Capture the cell that displays the provided text and extract its (X, Y) central coordinate. 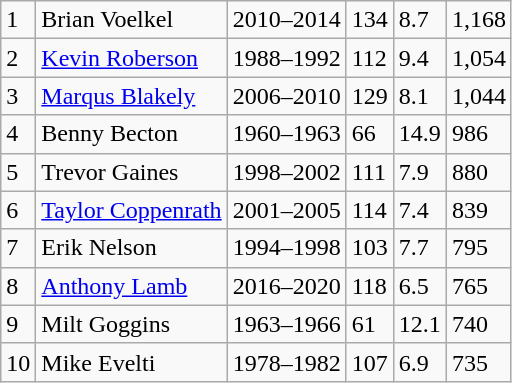
Benny Becton (132, 134)
7.4 (420, 210)
Brian Voelkel (132, 20)
2010–2014 (286, 20)
66 (370, 134)
114 (370, 210)
8 (18, 286)
6 (18, 210)
8.7 (420, 20)
1978–1982 (286, 362)
986 (478, 134)
9 (18, 324)
Marqus Blakely (132, 96)
1998–2002 (286, 172)
10 (18, 362)
107 (370, 362)
5 (18, 172)
740 (478, 324)
1960–1963 (286, 134)
7.9 (420, 172)
Mike Evelti (132, 362)
4 (18, 134)
129 (370, 96)
112 (370, 58)
1,054 (478, 58)
3 (18, 96)
Kevin Roberson (132, 58)
765 (478, 286)
9.4 (420, 58)
134 (370, 20)
8.1 (420, 96)
14.9 (420, 134)
12.1 (420, 324)
1,044 (478, 96)
Erik Nelson (132, 248)
6.9 (420, 362)
2001–2005 (286, 210)
6.5 (420, 286)
1,168 (478, 20)
118 (370, 286)
Milt Goggins (132, 324)
1963–1966 (286, 324)
1994–1998 (286, 248)
111 (370, 172)
Taylor Coppenrath (132, 210)
1988–1992 (286, 58)
2016–2020 (286, 286)
735 (478, 362)
7.7 (420, 248)
Trevor Gaines (132, 172)
839 (478, 210)
795 (478, 248)
2006–2010 (286, 96)
2 (18, 58)
880 (478, 172)
1 (18, 20)
103 (370, 248)
Anthony Lamb (132, 286)
61 (370, 324)
7 (18, 248)
